For the text-containing cell, return its midpoint in (X, Y) coordinate format. 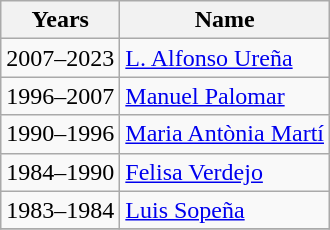
Maria Antònia Martí (225, 134)
2007–2023 (60, 58)
Name (225, 20)
Manuel Palomar (225, 96)
Luis Sopeña (225, 210)
1983–1984 (60, 210)
1990–1996 (60, 134)
1984–1990 (60, 172)
Felisa Verdejo (225, 172)
Years (60, 20)
L. Alfonso Ureña (225, 58)
1996–2007 (60, 96)
